Pinpoint the cell where the given text exists, returning its (X, Y) midpoint coordinate. 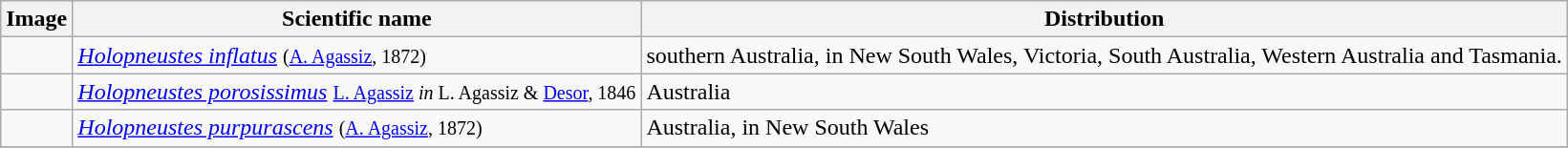
Holopneustes inflatus (A. Agassiz, 1872) (357, 55)
Scientific name (357, 19)
southern Australia, in New South Wales, Victoria, South Australia, Western Australia and Tasmania. (1105, 55)
Distribution (1105, 19)
Australia (1105, 92)
Holopneustes purpurascens (A. Agassiz, 1872) (357, 128)
Australia, in New South Wales (1105, 128)
Image (36, 19)
Holopneustes porosissimus L. Agassiz in L. Agassiz & Desor, 1846 (357, 92)
